From the cell containing the given text, extract its center point as (X, Y) coordinate. 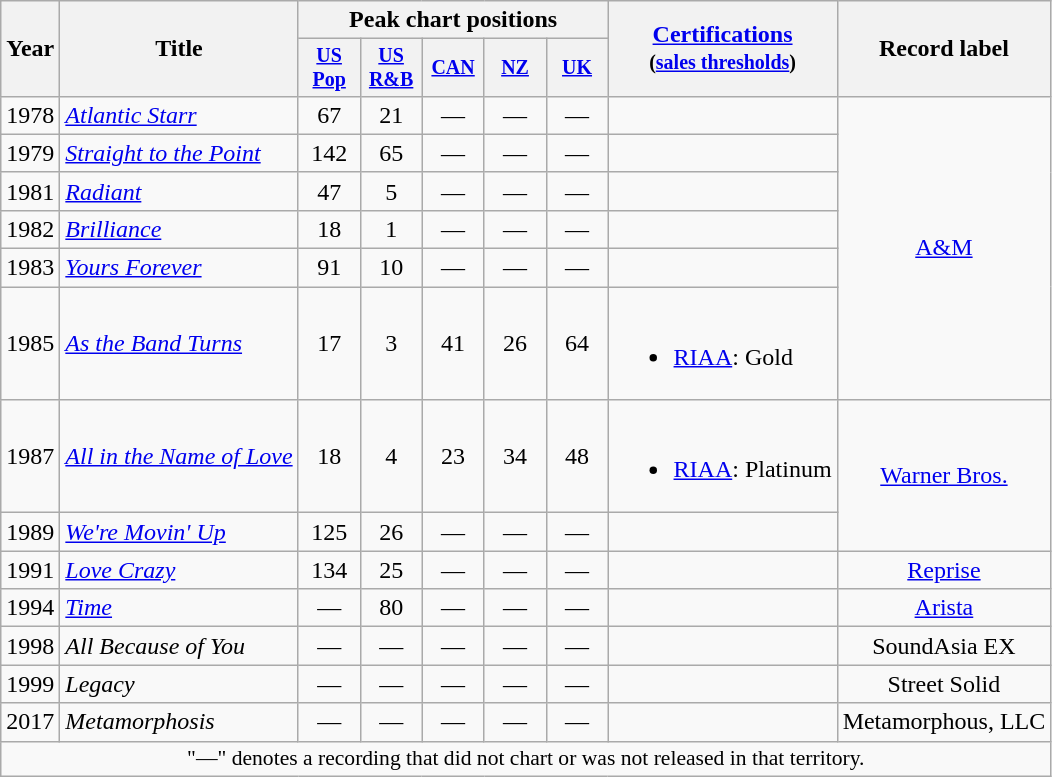
A&M (944, 248)
Metamorphosis (179, 722)
34 (515, 456)
Atlantic Starr (179, 115)
Street Solid (944, 684)
Arista (944, 608)
All in the Name of Love (179, 456)
10 (391, 268)
Reprise (944, 570)
Brilliance (179, 229)
CAN (453, 68)
Yours Forever (179, 268)
Year (30, 49)
1985 (30, 344)
1987 (30, 456)
As the Band Turns (179, 344)
SoundAsia EX (944, 646)
1982 (30, 229)
RIAA: Platinum (722, 456)
1991 (30, 570)
UK (577, 68)
2017 (30, 722)
Straight to the Point (179, 153)
21 (391, 115)
1998 (30, 646)
1999 (30, 684)
US Pop (329, 68)
1978 (30, 115)
25 (391, 570)
Warner Bros. (944, 476)
Record label (944, 49)
Certifications(sales thresholds) (722, 49)
1983 (30, 268)
Radiant (179, 191)
1994 (30, 608)
142 (329, 153)
125 (329, 532)
USR&B (391, 68)
Metamorphous, LLC (944, 722)
91 (329, 268)
5 (391, 191)
1989 (30, 532)
48 (577, 456)
NZ (515, 68)
4 (391, 456)
"—" denotes a recording that did not chart or was not released in that territory. (526, 759)
23 (453, 456)
67 (329, 115)
80 (391, 608)
We're Movin' Up (179, 532)
Love Crazy (179, 570)
17 (329, 344)
3 (391, 344)
65 (391, 153)
1981 (30, 191)
Time (179, 608)
1 (391, 229)
64 (577, 344)
134 (329, 570)
All Because of You (179, 646)
Legacy (179, 684)
Peak chart positions (453, 20)
RIAA: Gold (722, 344)
Title (179, 49)
1979 (30, 153)
47 (329, 191)
41 (453, 344)
